Pinpoint the cell where the given text exists, returning its [X, Y] midpoint coordinate. 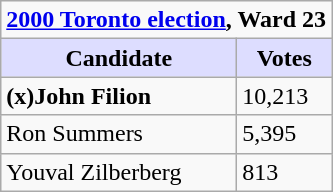
Votes [284, 58]
Ron Summers [119, 134]
Youval Zilberberg [119, 172]
5,395 [284, 134]
2000 Toronto election, Ward 23 [166, 20]
(x)John Filion [119, 96]
813 [284, 172]
Candidate [119, 58]
10,213 [284, 96]
